Return (x, y) of the center of cell containing provided text 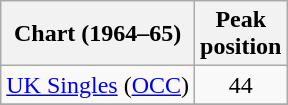
44 (241, 85)
UK Singles (OCC) (98, 85)
Peakposition (241, 34)
Chart (1964–65) (98, 34)
